Find where the given text appears and provide that cell's center as [x, y] coordinate. 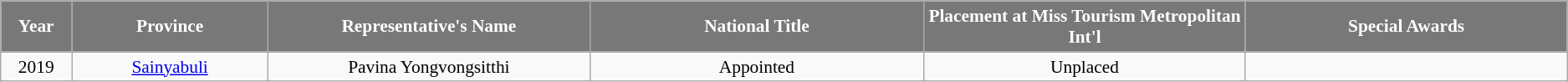
Unplaced [1085, 67]
Appointed [757, 67]
Representative's Name [430, 27]
Year [37, 27]
Special Awards [1407, 27]
Sainyabuli [171, 67]
Placement at Miss Tourism Metropolitan Int'l [1085, 27]
Province [171, 27]
National Title [757, 27]
Pavina Yongvongsitthi [430, 67]
2019 [37, 67]
